Search for the cell housing the specified text and yield its [X, Y] center coordinate. 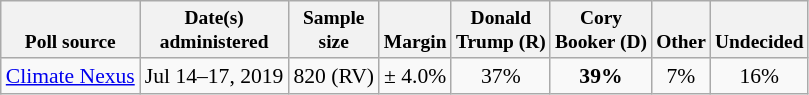
Undecided [759, 30]
39% [600, 76]
37% [500, 76]
Date(s)administered [214, 30]
Margin [415, 30]
7% [682, 76]
Jul 14–17, 2019 [214, 76]
820 (RV) [334, 76]
Cory Booker (D) [600, 30]
Poll source [70, 30]
Climate Nexus [70, 76]
Samplesize [334, 30]
± 4.0% [415, 76]
16% [759, 76]
Other [682, 30]
DonaldTrump (R) [500, 30]
